Search for the cell housing the specified text and yield its [x, y] center coordinate. 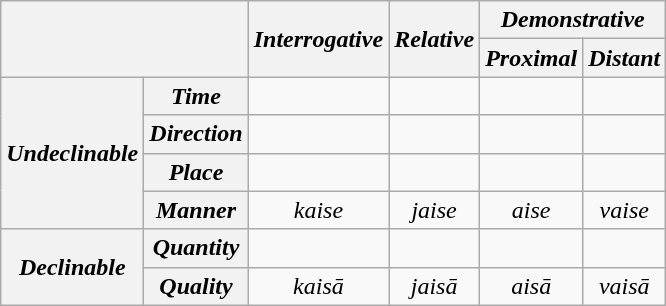
Proximal [532, 58]
Distant [624, 58]
kaise [318, 210]
Quality [196, 286]
Declinable [72, 267]
Quantity [196, 248]
Place [196, 172]
kaisā [318, 286]
Demonstrative [573, 20]
Interrogative [318, 39]
Relative [434, 39]
jaise [434, 210]
aise [532, 210]
vaise [624, 210]
Manner [196, 210]
jaisā [434, 286]
Direction [196, 134]
vaisā [624, 286]
Time [196, 96]
aisā [532, 286]
Undeclinable [72, 153]
